Extract the (X, Y) coordinate from the center of the cell holding the provided text.  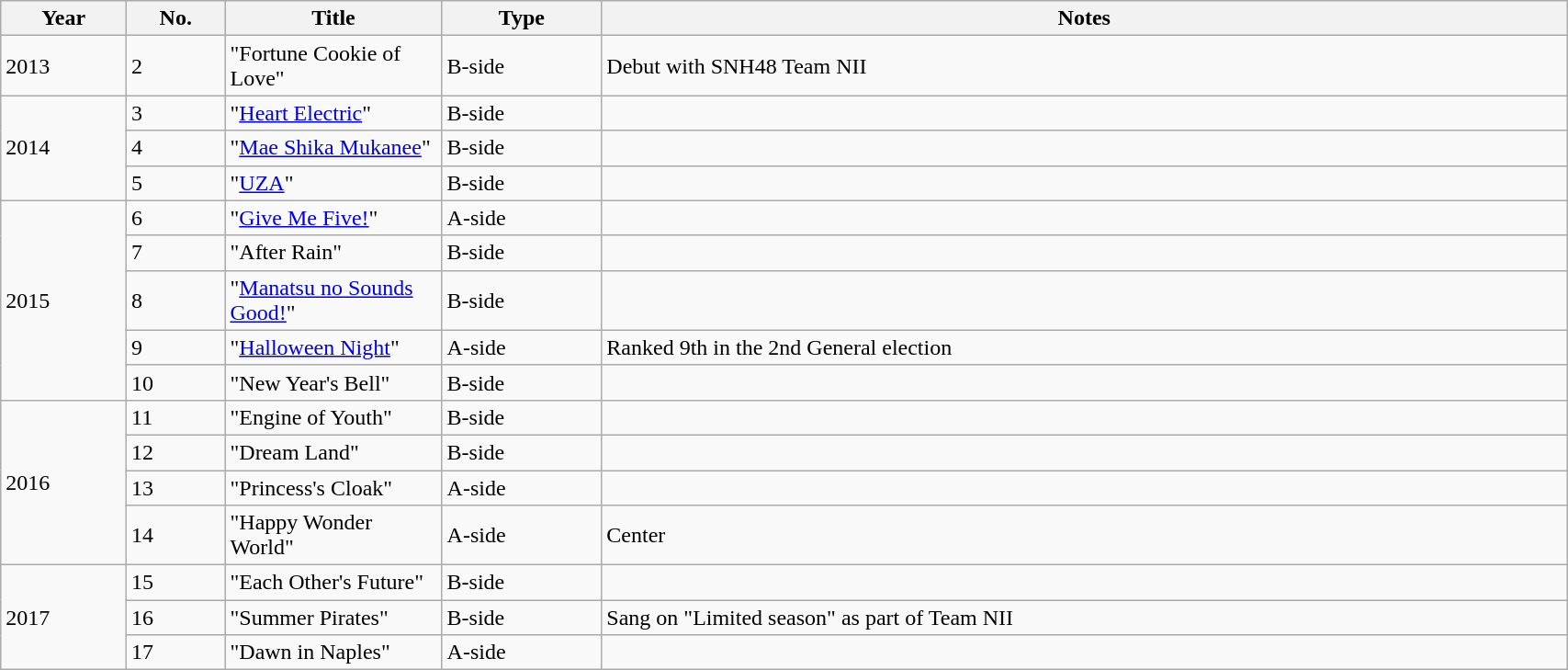
13 (176, 488)
17 (176, 653)
9 (176, 347)
"Engine of Youth" (333, 417)
Notes (1084, 18)
No. (176, 18)
2015 (64, 300)
Title (333, 18)
"Give Me Five!" (333, 218)
"Fortune Cookie of Love" (333, 66)
4 (176, 148)
16 (176, 618)
"Mae Shika Mukanee" (333, 148)
2017 (64, 618)
Year (64, 18)
6 (176, 218)
Ranked 9th in the 2nd General election (1084, 347)
"Princess's Cloak" (333, 488)
10 (176, 382)
3 (176, 113)
"Manatsu no Sounds Good!" (333, 300)
11 (176, 417)
"Happy Wonder World" (333, 535)
Type (522, 18)
"Halloween Night" (333, 347)
14 (176, 535)
"New Year's Bell" (333, 382)
2014 (64, 148)
Sang on "Limited season" as part of Team NII (1084, 618)
2013 (64, 66)
Center (1084, 535)
"UZA" (333, 183)
2 (176, 66)
"Each Other's Future" (333, 583)
2016 (64, 482)
"After Rain" (333, 253)
15 (176, 583)
"Dream Land" (333, 452)
8 (176, 300)
5 (176, 183)
12 (176, 452)
"Heart Electric" (333, 113)
7 (176, 253)
"Summer Pirates" (333, 618)
"Dawn in Naples" (333, 653)
Debut with SNH48 Team NII (1084, 66)
